Pinpoint the cell where the given text exists, returning its (X, Y) midpoint coordinate. 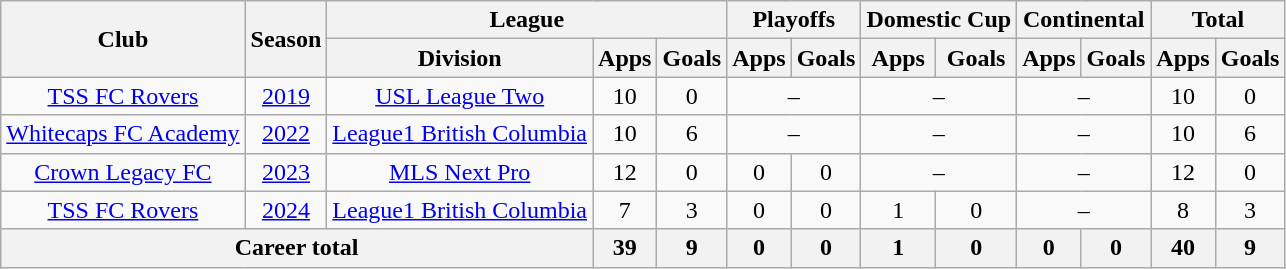
Continental (1084, 20)
Domestic Cup (939, 20)
2019 (286, 96)
2022 (286, 134)
Career total (297, 248)
8 (1183, 210)
Total (1218, 20)
2024 (286, 210)
Division (460, 58)
Playoffs (794, 20)
7 (625, 210)
MLS Next Pro (460, 172)
Crown Legacy FC (123, 172)
2023 (286, 172)
Whitecaps FC Academy (123, 134)
Club (123, 39)
USL League Two (460, 96)
39 (625, 248)
40 (1183, 248)
Season (286, 39)
League (527, 20)
